Output the (x, y) coordinate of the center of the cell containing the given text.  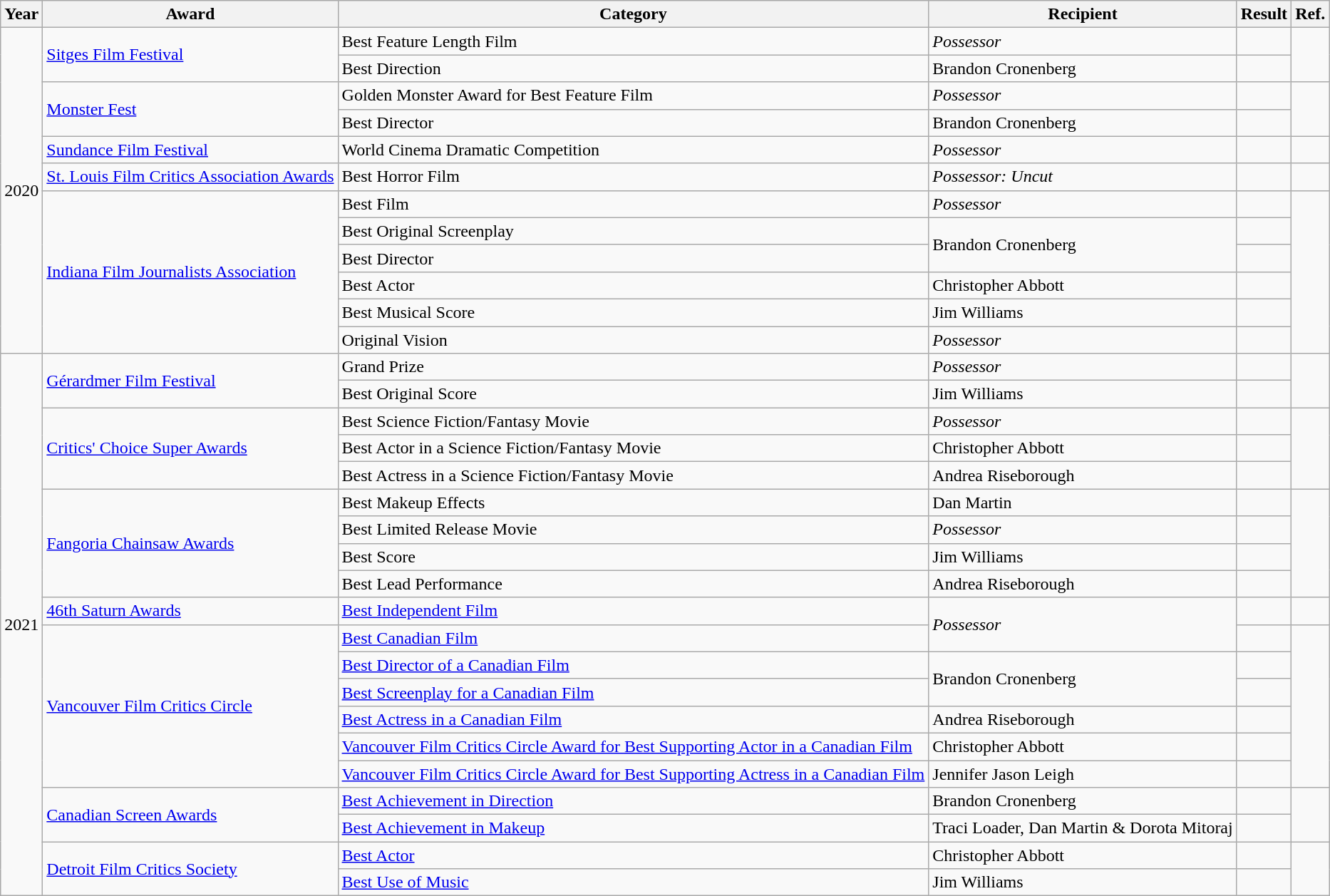
Best Use of Music (633, 882)
Vancouver Film Critics Circle Award for Best Supporting Actress in a Canadian Film (633, 773)
Best Musical Score (633, 312)
Fangoria Chainsaw Awards (190, 543)
Best Actress in a Science Fiction/Fantasy Movie (633, 475)
Best Film (633, 204)
46th Saturn Awards (190, 611)
Best Direction (633, 68)
Award (190, 14)
St. Louis Film Critics Association Awards (190, 177)
Sitges Film Festival (190, 55)
Dan Martin (1083, 503)
Best Original Score (633, 394)
Best Score (633, 557)
Grand Prize (633, 367)
Canadian Screen Awards (190, 815)
Year (21, 14)
Best Lead Performance (633, 584)
Ref. (1310, 14)
Sundance Film Festival (190, 150)
Category (633, 14)
Best Director of a Canadian Film (633, 665)
Best Achievement in Direction (633, 801)
Recipient (1083, 14)
Result (1264, 14)
Best Original Screenplay (633, 231)
Possessor: Uncut (1083, 177)
Best Feature Length Film (633, 41)
Best Achievement in Makeup (633, 828)
Best Science Fiction/Fantasy Movie (633, 421)
Original Vision (633, 340)
Best Horror Film (633, 177)
Best Actress in a Canadian Film (633, 719)
Monster Fest (190, 109)
Best Canadian Film (633, 638)
2021 (21, 624)
World Cinema Dramatic Competition (633, 150)
Jennifer Jason Leigh (1083, 773)
2020 (21, 191)
Golden Monster Award for Best Feature Film (633, 96)
Best Screenplay for a Canadian Film (633, 692)
Traci Loader, Dan Martin & Dorota Mitoraj (1083, 828)
Best Makeup Effects (633, 503)
Best Limited Release Movie (633, 530)
Critics' Choice Super Awards (190, 448)
Vancouver Film Critics Circle Award for Best Supporting Actor in a Canadian Film (633, 746)
Gérardmer Film Festival (190, 381)
Detroit Film Critics Society (190, 869)
Best Actor in a Science Fiction/Fantasy Movie (633, 448)
Indiana Film Journalists Association (190, 272)
Best Independent Film (633, 611)
Vancouver Film Critics Circle (190, 706)
